Return [X, Y] of the center of cell containing provided text 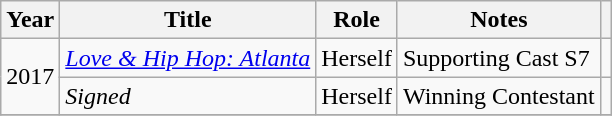
Love & Hip Hop: Atlanta [188, 58]
Supporting Cast S7 [498, 58]
Signed [188, 96]
2017 [30, 77]
Notes [498, 20]
Title [188, 20]
Winning Contestant [498, 96]
Role [357, 20]
Year [30, 20]
